Provide the [x, y] coordinate of the cell's center where the given text is located.  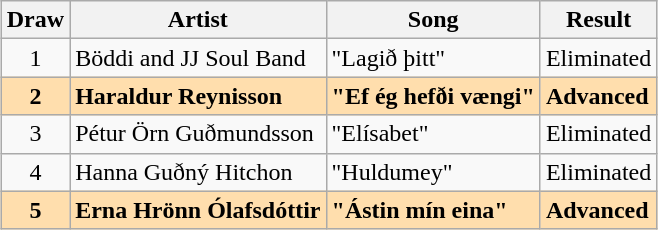
Artist [198, 20]
"Ef ég hefði vængi" [433, 96]
Haraldur Reynisson [198, 96]
Result [598, 20]
Song [433, 20]
"Lagið þitt" [433, 58]
"Elísabet" [433, 134]
Böddi and JJ Soul Band [198, 58]
3 [35, 134]
Draw [35, 20]
"Huldumey" [433, 172]
"Ástin mín eina" [433, 210]
2 [35, 96]
4 [35, 172]
1 [35, 58]
Pétur Örn Guðmundsson [198, 134]
Erna Hrönn Ólafsdóttir [198, 210]
5 [35, 210]
Hanna Guðný Hitchon [198, 172]
